Search for the cell housing the specified text and yield its (X, Y) center coordinate. 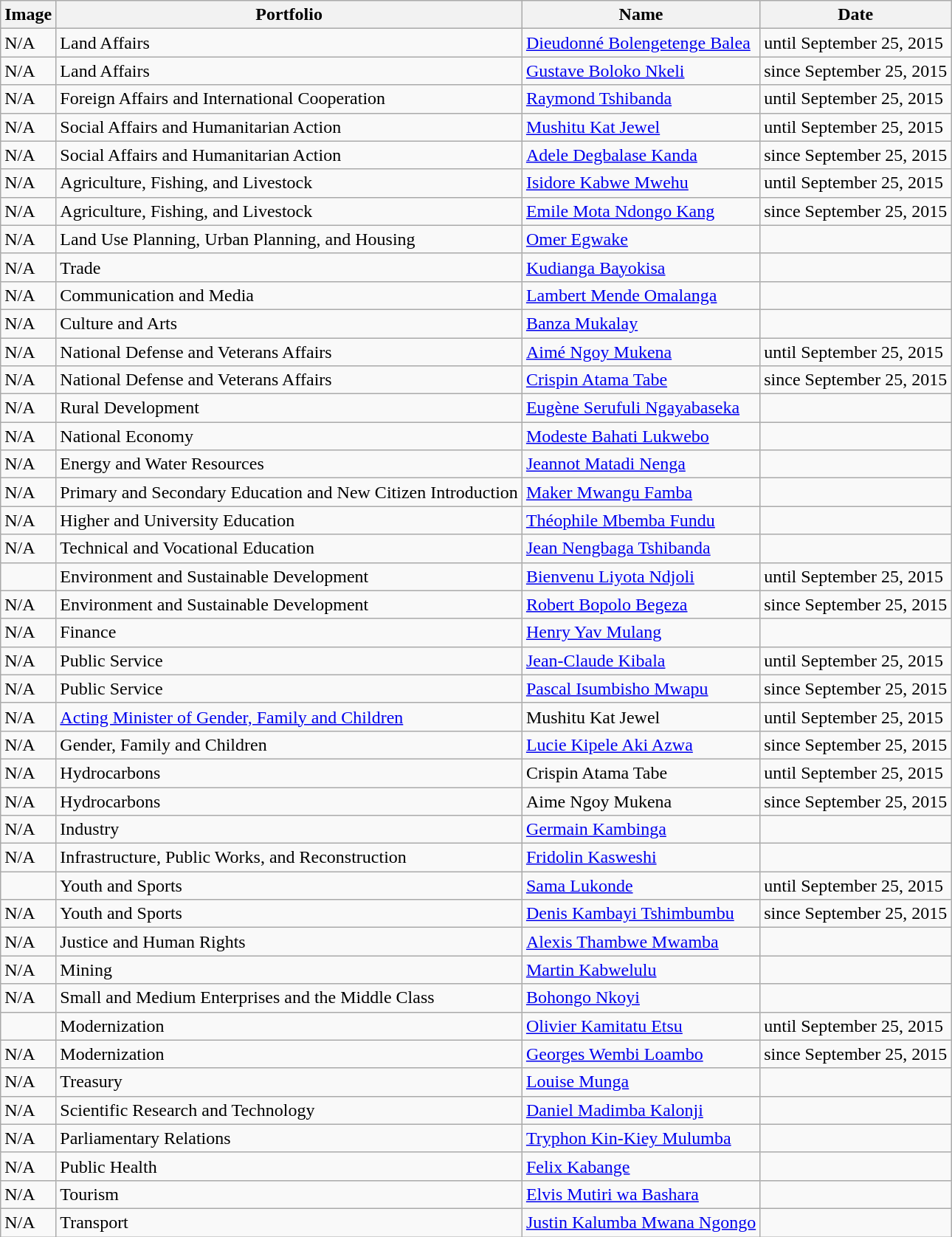
Louise Munga (641, 1082)
Denis Kambayi Tshimbumbu (641, 914)
Justin Kalumba Mwana Ngongo (641, 1222)
Pascal Isumbisho Mwapu (641, 689)
Lambert Mende Omalanga (641, 295)
Georges Wembi Loambo (641, 1054)
Kudianga Bayokisa (641, 267)
Emile Mota Ndongo Kang (641, 211)
Tryphon Kin-Kiey Mulumba (641, 1138)
Gustave Boloko Nkeli (641, 71)
Lucie Kipele Aki Azwa (641, 745)
Treasury (289, 1082)
Foreign Affairs and International Cooperation (289, 99)
Higher and University Education (289, 520)
Germain Kambinga (641, 830)
Land Use Planning, Urban Planning, and Housing (289, 239)
Gender, Family and Children (289, 745)
Sama Lukonde (641, 886)
Infrastructure, Public Works, and Reconstruction (289, 858)
Raymond Tshibanda (641, 99)
Banza Mukalay (641, 323)
Parliamentary Relations (289, 1138)
Théophile Mbemba Fundu (641, 520)
Robert Bopolo Begeza (641, 604)
Acting Minister of Gender, Family and Children (289, 717)
Olivier Kamitatu Etsu (641, 1026)
Aimé Ngoy Mukena (641, 352)
Energy and Water Resources (289, 464)
Martin Kabwelulu (641, 970)
Technical and Vocational Education (289, 548)
National Economy (289, 436)
Bienvenu Liyota Ndjoli (641, 576)
Alexis Thambwe Mwamba (641, 942)
Trade (289, 267)
Dieudonné Bolengetenge Balea (641, 43)
Elvis Mutiri wa Bashara (641, 1194)
Communication and Media (289, 295)
Eugène Serufuli Ngayabaseka (641, 408)
Mining (289, 970)
Fridolin Kasweshi (641, 858)
Bohongo Nkoyi (641, 998)
Omer Egwake (641, 239)
Jean-Claude Kibala (641, 661)
Public Health (289, 1166)
Industry (289, 830)
Small and Medium Enterprises and the Middle Class (289, 998)
Henry Yav Mulang (641, 633)
Finance (289, 633)
Primary and Secondary Education and New Citizen Introduction (289, 492)
Date (856, 15)
Jean Nengbaga Tshibanda (641, 548)
Justice and Human Rights (289, 942)
Image (28, 15)
Rural Development (289, 408)
Aime Ngoy Mukena (641, 801)
Portfolio (289, 15)
Daniel Madimba Kalonji (641, 1110)
Jeannot Matadi Nenga (641, 464)
Culture and Arts (289, 323)
Felix Kabange (641, 1166)
Adele Degbalase Kanda (641, 155)
Modeste Bahati Lukwebo (641, 436)
Maker Mwangu Famba (641, 492)
Isidore Kabwe Mwehu (641, 183)
Scientific Research and Technology (289, 1110)
Transport (289, 1222)
Tourism (289, 1194)
Name (641, 15)
